Determine the (x, y) coordinate at the center of the cell enclosing the given text.  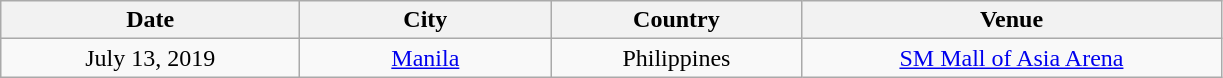
Date (150, 20)
SM Mall of Asia Arena (1012, 58)
Venue (1012, 20)
City (426, 20)
July 13, 2019 (150, 58)
Manila (426, 58)
Philippines (676, 58)
Country (676, 20)
